Provide the [X, Y] coordinate of the cell's center where the given text is located.  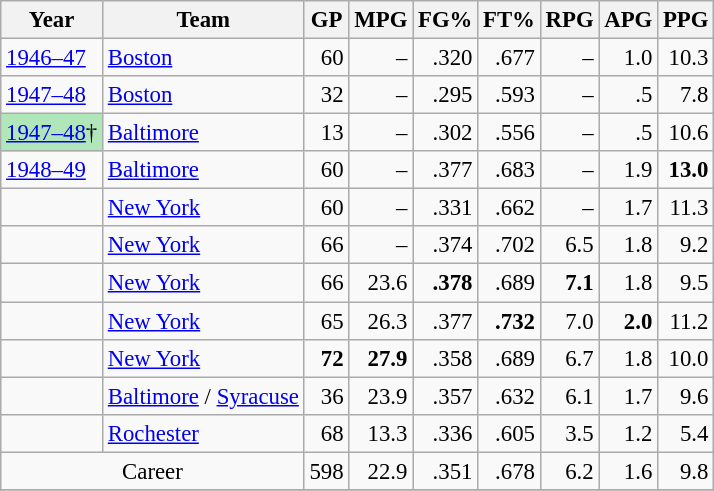
MPG [381, 20]
6.2 [570, 471]
.357 [446, 396]
FT% [510, 20]
13.0 [686, 170]
Career [152, 471]
6.1 [570, 396]
.295 [446, 95]
1948–49 [52, 170]
.702 [510, 245]
36 [326, 396]
1.0 [628, 58]
.605 [510, 433]
13.3 [381, 433]
1.6 [628, 471]
1947–48† [52, 133]
1.9 [628, 170]
.683 [510, 170]
.556 [510, 133]
10.3 [686, 58]
.302 [446, 133]
RPG [570, 20]
.677 [510, 58]
1947–48 [52, 95]
6.5 [570, 245]
.320 [446, 58]
10.6 [686, 133]
5.4 [686, 433]
APG [628, 20]
26.3 [381, 321]
.331 [446, 208]
Year [52, 20]
32 [326, 95]
2.0 [628, 321]
23.9 [381, 396]
7.8 [686, 95]
11.3 [686, 208]
1946–47 [52, 58]
.374 [446, 245]
GP [326, 20]
13 [326, 133]
1.2 [628, 433]
65 [326, 321]
Baltimore / Syracuse [203, 396]
7.1 [570, 283]
.732 [510, 321]
72 [326, 358]
.632 [510, 396]
Rochester [203, 433]
11.2 [686, 321]
Team [203, 20]
.678 [510, 471]
68 [326, 433]
.378 [446, 283]
598 [326, 471]
PPG [686, 20]
3.5 [570, 433]
.351 [446, 471]
7.0 [570, 321]
9.2 [686, 245]
9.6 [686, 396]
.336 [446, 433]
.662 [510, 208]
6.7 [570, 358]
.358 [446, 358]
23.6 [381, 283]
FG% [446, 20]
10.0 [686, 358]
.593 [510, 95]
22.9 [381, 471]
9.8 [686, 471]
27.9 [381, 358]
9.5 [686, 283]
